Provide the (X, Y) coordinate of the cell's center where the given text is located.  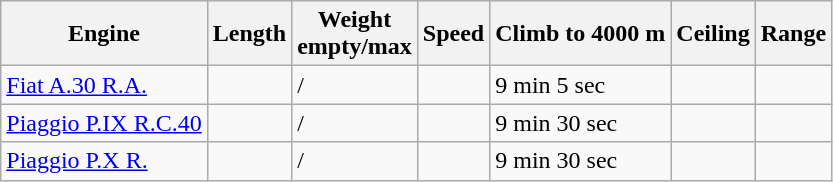
Fiat A.30 R.A. (104, 85)
Ceiling (713, 34)
Length (249, 34)
Weight empty/max (355, 34)
Piaggio P.IX R.C.40 (104, 123)
Range (793, 34)
Climb to 4000 m (580, 34)
Speed (453, 34)
9 min 5 sec (580, 85)
Piaggio P.X R. (104, 161)
Engine (104, 34)
